Locate the cell with the specified text and output its [X, Y] center coordinate. 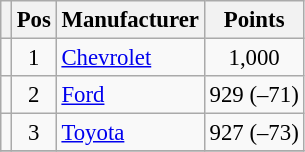
Manufacturer [130, 20]
Points [254, 20]
1 [34, 58]
Ford [130, 95]
Toyota [130, 133]
Chevrolet [130, 58]
1,000 [254, 58]
2 [34, 95]
3 [34, 133]
927 (–73) [254, 133]
Pos [34, 20]
929 (–71) [254, 95]
